Provide the (X, Y) coordinate of the cell's center where the given text is located.  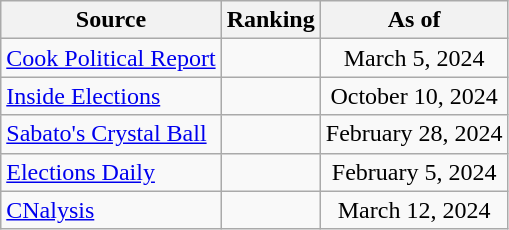
Source (111, 20)
As of (414, 20)
Ranking (270, 20)
October 10, 2024 (414, 96)
February 28, 2024 (414, 134)
March 12, 2024 (414, 210)
CNalysis (111, 210)
February 5, 2024 (414, 172)
Sabato's Crystal Ball (111, 134)
Cook Political Report (111, 58)
Elections Daily (111, 172)
March 5, 2024 (414, 58)
Inside Elections (111, 96)
